Return [x, y] of the center of cell containing provided text 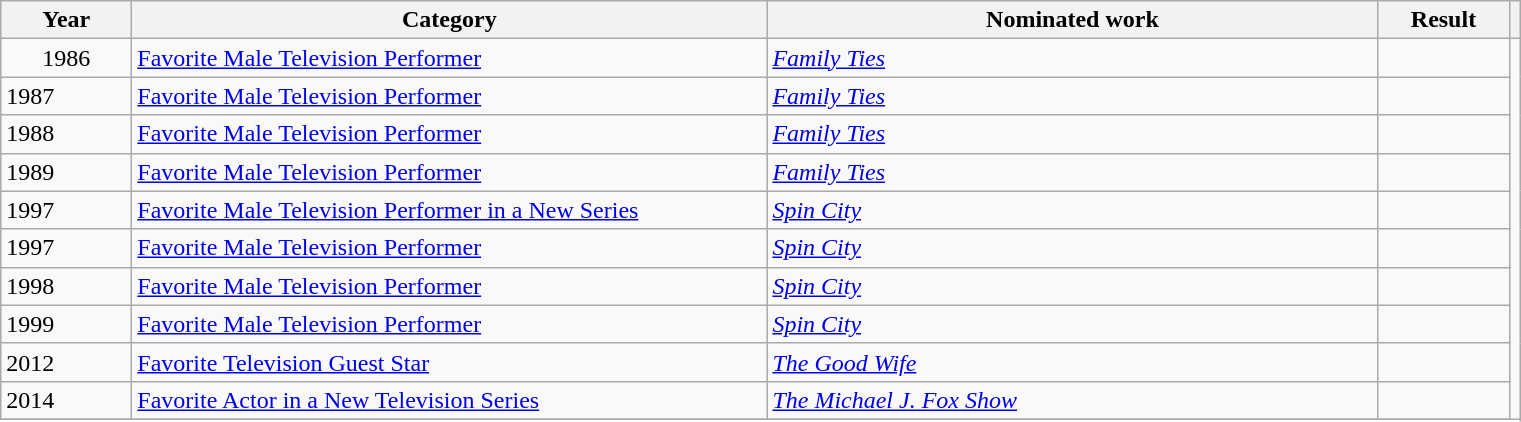
1986 [66, 58]
Result [1444, 20]
1999 [66, 324]
The Michael J. Fox Show [1072, 400]
1987 [66, 96]
Year [66, 20]
The Good Wife [1072, 362]
1988 [66, 134]
Category [450, 20]
1989 [66, 172]
2012 [66, 362]
2014 [66, 400]
Favorite Male Television Performer in a New Series [450, 210]
1998 [66, 286]
Favorite Television Guest Star [450, 362]
Nominated work [1072, 20]
Favorite Actor in a New Television Series [450, 400]
